Capture the cell that displays the provided text and extract its (X, Y) central coordinate. 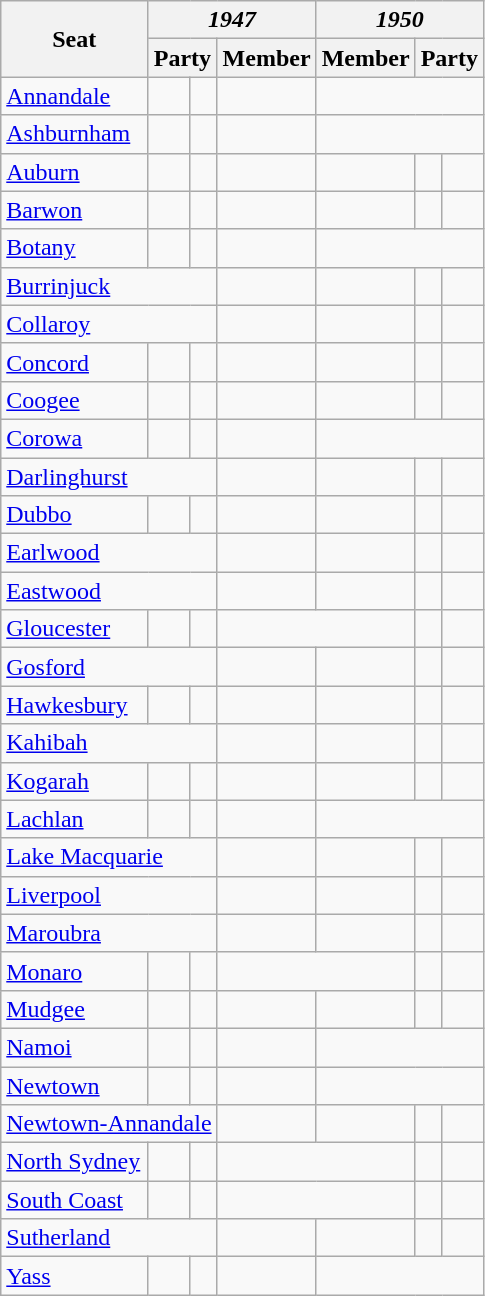
Earlwood (109, 553)
Coogee (74, 400)
Lake Macquarie (109, 857)
Maroubra (109, 933)
Barwon (74, 210)
Newtown-Annandale (109, 1124)
South Coast (74, 1200)
Seat (74, 39)
Monaro (74, 971)
Kahibah (109, 743)
1950 (400, 20)
Lachlan (74, 819)
Eastwood (109, 591)
Newtown (74, 1085)
Liverpool (109, 895)
Burrinjuck (109, 286)
Dubbo (74, 515)
Yass (74, 1276)
Botany (74, 248)
Sutherland (109, 1238)
Collaroy (109, 324)
North Sydney (74, 1162)
Darlinghurst (109, 477)
Kogarah (74, 781)
Auburn (74, 172)
Concord (74, 362)
Gloucester (74, 629)
Gosford (109, 667)
Mudgee (74, 1009)
Hawkesbury (74, 705)
Ashburnham (74, 134)
Namoi (74, 1047)
Corowa (74, 438)
Annandale (74, 96)
1947 (232, 20)
